Provide the (X, Y) coordinate of the cell's center where the given text is located.  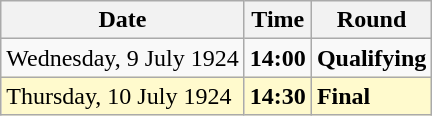
Final (371, 96)
14:30 (278, 96)
Thursday, 10 July 1924 (123, 96)
Round (371, 20)
Date (123, 20)
Time (278, 20)
14:00 (278, 58)
Qualifying (371, 58)
Wednesday, 9 July 1924 (123, 58)
